For the text-containing cell, return its midpoint in [x, y] coordinate format. 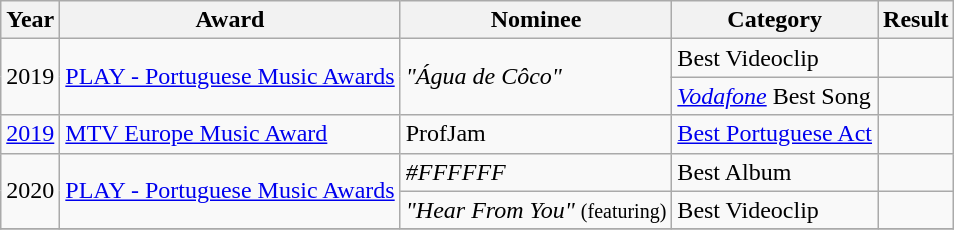
Nominee [536, 20]
Best Album [775, 172]
"Hear From You" (featuring) [536, 210]
Vodafone Best Song [775, 96]
Best Portuguese Act [775, 134]
MTV Europe Music Award [230, 134]
#FFFFFF [536, 172]
Award [230, 20]
"Água de Côco" [536, 77]
Year [30, 20]
Category [775, 20]
2020 [30, 191]
ProfJam [536, 134]
Result [916, 20]
